Detect which cell encompasses the target text, then output its (X, Y) center coordinate. 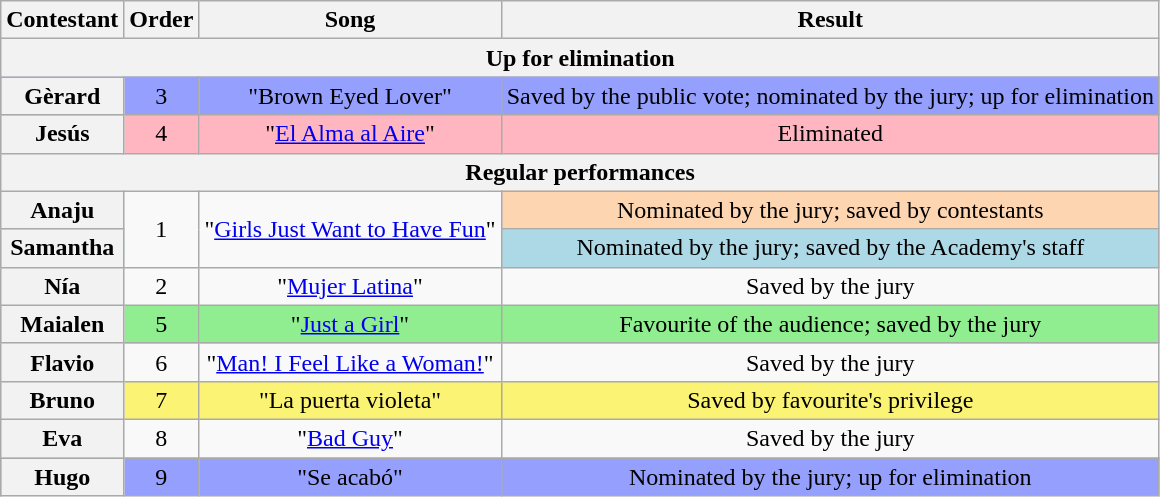
Up for elimination (580, 58)
5 (162, 324)
Saved by the public vote; nominated by the jury; up for elimination (830, 96)
Eva (62, 438)
Samantha (62, 248)
Nominated by the jury; saved by the Academy's staff (830, 248)
"La puerta violeta" (350, 400)
"Girls Just Want to Have Fun" (350, 229)
"Man! I Feel Like a Woman!" (350, 362)
3 (162, 96)
1 (162, 229)
Song (350, 20)
Bruno (62, 400)
Nía (62, 286)
Flavio (62, 362)
Order (162, 20)
8 (162, 438)
Regular performances (580, 172)
Nominated by the jury; saved by contestants (830, 210)
Jesús (62, 134)
"Se acabó" (350, 477)
2 (162, 286)
"El Alma al Aire" (350, 134)
6 (162, 362)
9 (162, 477)
Eliminated (830, 134)
Saved by favourite's privilege (830, 400)
"Just a Girl" (350, 324)
"Bad Guy" (350, 438)
"Brown Eyed Lover" (350, 96)
4 (162, 134)
7 (162, 400)
Gèrard (62, 96)
"Mujer Latina" (350, 286)
Anaju (62, 210)
Hugo (62, 477)
Result (830, 20)
Favourite of the audience; saved by the jury (830, 324)
Maialen (62, 324)
Nominated by the jury; up for elimination (830, 477)
Contestant (62, 20)
